Locate the cell with the specified text and output its (x, y) center coordinate. 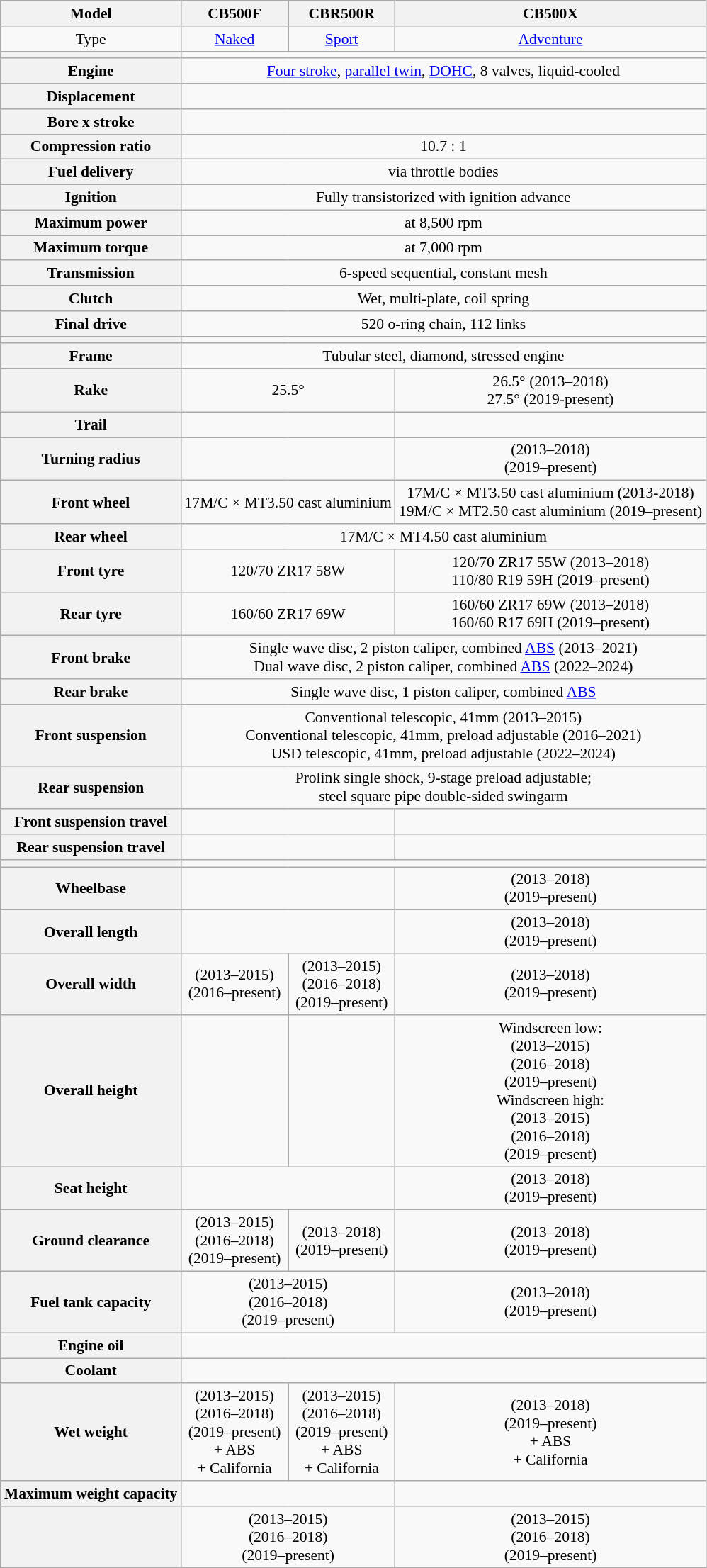
Maximum torque (91, 248)
120/70 ZR17 55W (2013–2018)110/80 R19 59H (2019–present) (550, 571)
Maximum power (91, 223)
(2013–2018) (2019–present)+ ABS+ California (550, 1433)
Frame (91, 357)
(2013–2015) (2016–present) (234, 984)
Fully transistorized with ignition advance (443, 198)
Displacement (91, 96)
25.5° (288, 390)
Overall height (91, 1091)
Fuel tank capacity (91, 1303)
Maximum weight capacity (91, 1494)
at 7,000 rpm (443, 248)
160/60 ZR17 69W (2013–2018)160/60 R17 69H (2019–present) (550, 614)
520 o-ring chain, 112 links (443, 324)
Single wave disc, 2 piston caliper, combined ABS (2013–2021)Dual wave disc, 2 piston caliper, combined ABS (2022–2024) (443, 658)
Rear brake (91, 692)
160/60 ZR17 69W (288, 614)
Model (91, 13)
Transmission (91, 274)
6-speed sequential, constant mesh (443, 274)
26.5° (2013–2018)27.5° (2019-present) (550, 390)
Overall length (91, 931)
Rake (91, 390)
Overall width (91, 984)
CBR500R (341, 13)
Front wheel (91, 502)
Rear suspension (91, 787)
CB500X (550, 13)
17M/C × MT3.50 cast aluminium (2013-2018)19M/C × MT2.50 cast aluminium (2019–present) (550, 502)
Four stroke, parallel twin, DOHC, 8 valves, liquid-cooled (443, 72)
Coolant (91, 1371)
17M/C × MT4.50 cast aluminium (443, 537)
Turning radius (91, 459)
Rear tyre (91, 614)
at 8,500 rpm (443, 223)
Adventure (550, 39)
CB500F (234, 13)
Sport (341, 39)
Front suspension (91, 736)
Front brake (91, 658)
Trail (91, 425)
Ignition (91, 198)
Fuel delivery (91, 172)
Ground clearance (91, 1241)
17M/C × MT3.50 cast aluminium (288, 502)
Tubular steel, diamond, stressed engine (443, 357)
Wet, multi-plate, coil spring (443, 298)
Compression ratio (91, 147)
10.7 : 1 (443, 147)
Prolink single shock, 9-stage preload adjustable;steel square pipe double-sided swingarm (443, 787)
Bore x stroke (91, 122)
Front tyre (91, 571)
Windscreen low: (2013–2015) (2016–2018) (2019–present)Windscreen high: (2013–2015) (2016–2018) (2019–present) (550, 1091)
via throttle bodies (443, 172)
Wet weight (91, 1433)
Front suspension travel (91, 822)
Rear wheel (91, 537)
Engine (91, 72)
Naked (234, 39)
Engine oil (91, 1345)
120/70 ZR17 58W (288, 571)
Rear suspension travel (91, 847)
Type (91, 39)
Single wave disc, 1 piston caliper, combined ABS (443, 692)
Seat height (91, 1188)
Wheelbase (91, 889)
Final drive (91, 324)
Clutch (91, 298)
